Scan for the cell matching the given text and deliver its (x, y) coordinate at center. 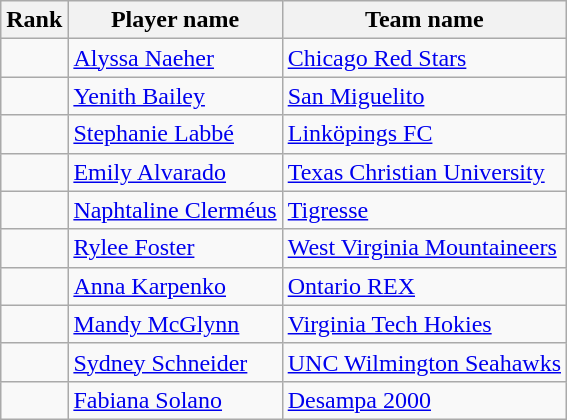
Linköpings FC (424, 134)
San Miguelito (424, 96)
Alyssa Naeher (175, 58)
Anna Karpenko (175, 286)
West Virginia Mountaineers (424, 248)
Rank (34, 20)
Fabiana Solano (175, 400)
Desampa 2000 (424, 400)
Ontario REX (424, 286)
Tigresse (424, 210)
Mandy McGlynn (175, 324)
Stephanie Labbé (175, 134)
Rylee Foster (175, 248)
Yenith Bailey (175, 96)
Virginia Tech Hokies (424, 324)
Team name (424, 20)
Player name (175, 20)
Emily Alvarado (175, 172)
Sydney Schneider (175, 362)
UNC Wilmington Seahawks (424, 362)
Chicago Red Stars (424, 58)
Naphtaline Clerméus (175, 210)
Texas Christian University (424, 172)
